Locate the cell with the specified text and output its [x, y] center coordinate. 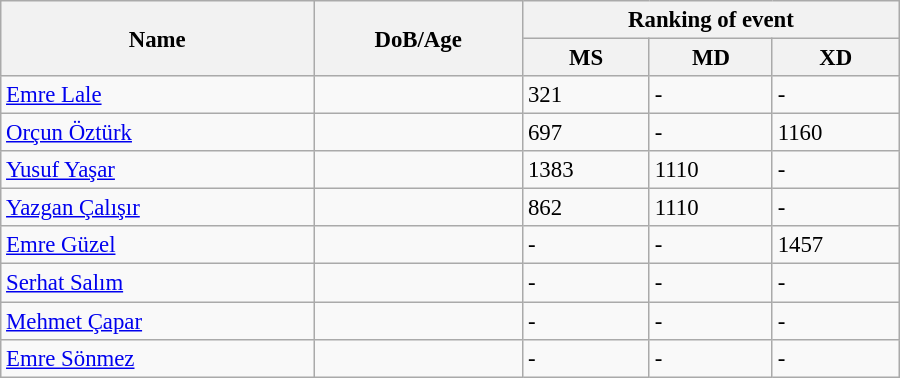
MD [710, 58]
Mehmet Çapar [158, 321]
Name [158, 38]
Emre Sönmez [158, 358]
1160 [836, 133]
Yusuf Yaşar [158, 170]
Emre Güzel [158, 245]
321 [586, 95]
Serhat Salım [158, 283]
MS [586, 58]
DoB/Age [418, 38]
Ranking of event [712, 20]
Emre Lale [158, 95]
862 [586, 208]
Orçun Öztürk [158, 133]
Yazgan Çalışır [158, 208]
XD [836, 58]
697 [586, 133]
1457 [836, 245]
1383 [586, 170]
